Scan for the cell matching the given text and deliver its [X, Y] coordinate at center. 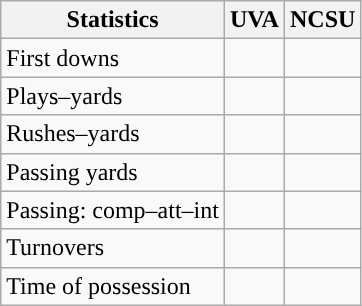
Time of possession [113, 286]
Passing: comp–att–int [113, 210]
Turnovers [113, 248]
First downs [113, 58]
Plays–yards [113, 96]
UVA [254, 20]
Rushes–yards [113, 134]
Passing yards [113, 172]
NCSU [322, 20]
Statistics [113, 20]
